Locate the cell with the specified text and output its [X, Y] center coordinate. 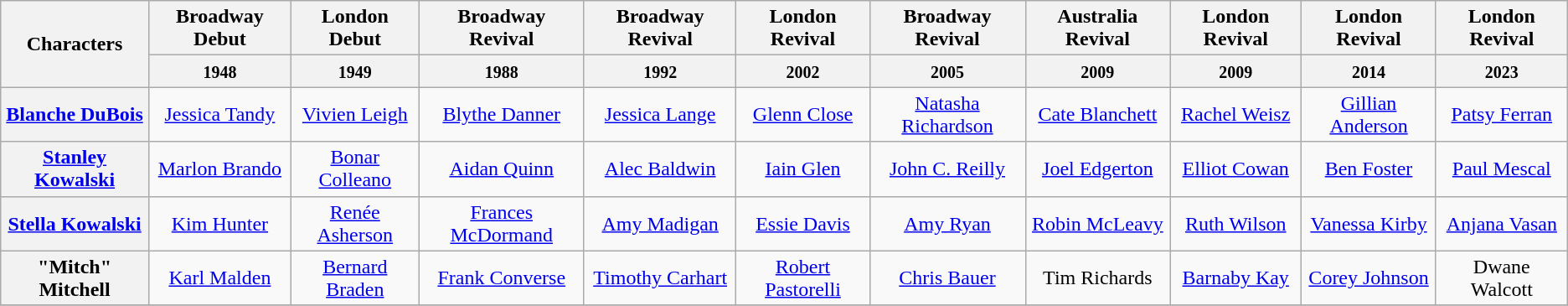
Robert Pastorelli [802, 278]
Frank Converse [501, 278]
Karl Malden [219, 278]
Blythe Danner [501, 114]
London Debut [355, 29]
Blanche DuBois [75, 114]
Patsy Ferran [1501, 114]
Elliot Cowan [1236, 169]
2005 [947, 71]
Tim Richards [1097, 278]
Robin McLeavy [1097, 223]
2023 [1501, 71]
Bonar Colleano [355, 169]
"Mitch" Mitchell [75, 278]
Cate Blanchett [1097, 114]
Joel Edgerton [1097, 169]
1949 [355, 71]
Corey Johnson [1369, 278]
Alec Baldwin [660, 169]
2014 [1369, 71]
Glenn Close [802, 114]
Amy Ryan [947, 223]
Ben Foster [1369, 169]
Gillian Anderson [1369, 114]
Ruth Wilson [1236, 223]
Dwane Walcott [1501, 278]
Broadway Debut [219, 29]
Characters [75, 44]
Stanley Kowalski [75, 169]
Timothy Carhart [660, 278]
1992 [660, 71]
Chris Bauer [947, 278]
Iain Glen [802, 169]
Anjana Vasan [1501, 223]
2002 [802, 71]
Bernard Braden [355, 278]
Marlon Brando [219, 169]
Renée Asherson [355, 223]
Jessica Tandy [219, 114]
Kim Hunter [219, 223]
Paul Mescal [1501, 169]
Jessica Lange [660, 114]
Natasha Richardson [947, 114]
John C. Reilly [947, 169]
Australia Revival [1097, 29]
1948 [219, 71]
Amy Madigan [660, 223]
Stella Kowalski [75, 223]
Barnaby Kay [1236, 278]
Essie Davis [802, 223]
Frances McDormand [501, 223]
1988 [501, 71]
Vivien Leigh [355, 114]
Aidan Quinn [501, 169]
Vanessa Kirby [1369, 223]
Rachel Weisz [1236, 114]
